For the text-containing cell, return its midpoint in [x, y] coordinate format. 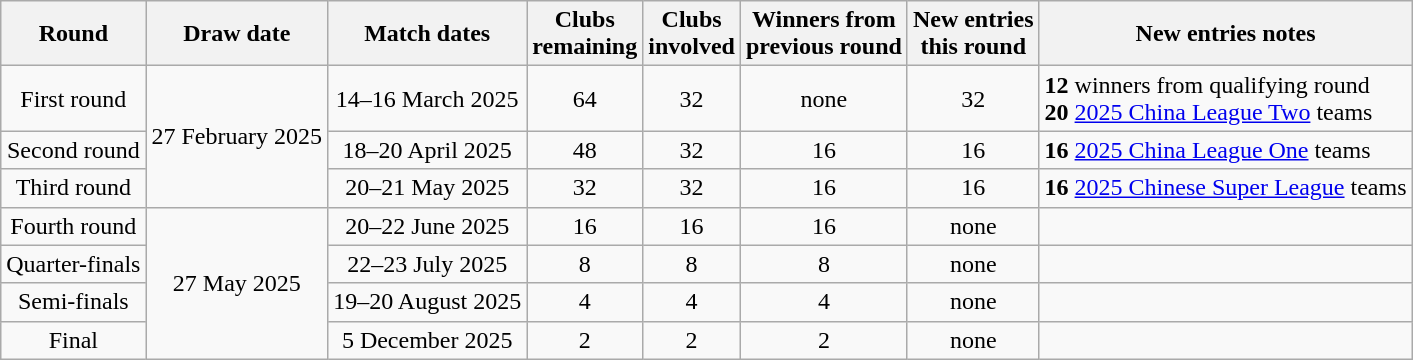
18–20 April 2025 [428, 150]
19–20 August 2025 [428, 302]
12 winners from qualifying round20 2025 China League Two teams [1226, 98]
Round [74, 34]
22–23 July 2025 [428, 264]
New entriesthis round [973, 34]
27 May 2025 [237, 283]
48 [585, 150]
20–22 June 2025 [428, 226]
Clubsinvolved [692, 34]
Quarter-finals [74, 264]
Fourth round [74, 226]
16 2025 China League One teams [1226, 150]
Final [74, 340]
Match dates [428, 34]
64 [585, 98]
Winners fromprevious round [824, 34]
20–21 May 2025 [428, 188]
New entries notes [1226, 34]
Third round [74, 188]
16 2025 Chinese Super League teams [1226, 188]
Clubsremaining [585, 34]
Second round [74, 150]
5 December 2025 [428, 340]
Draw date [237, 34]
Semi-finals [74, 302]
First round [74, 98]
27 February 2025 [237, 136]
14–16 March 2025 [428, 98]
